Provide the (X, Y) coordinate of the cell's center where the given text is located.  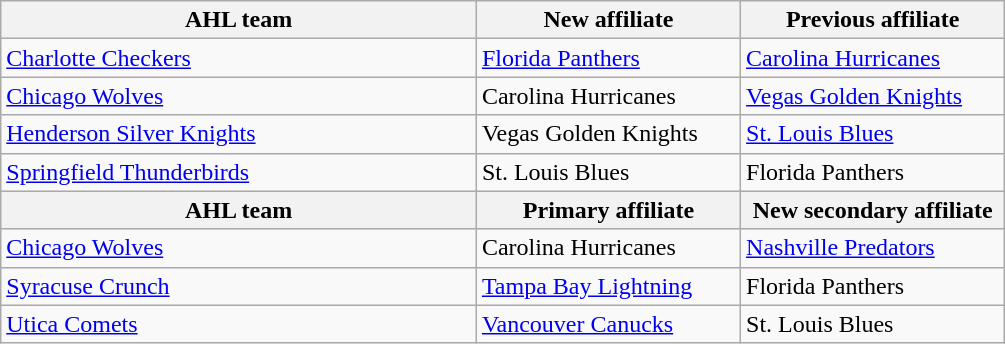
Primary affiliate (608, 210)
Vancouver Canucks (608, 324)
Syracuse Crunch (239, 286)
Nashville Predators (873, 248)
Utica Comets (239, 324)
Tampa Bay Lightning (608, 286)
New affiliate (608, 20)
New secondary affiliate (873, 210)
Henderson Silver Knights (239, 134)
Charlotte Checkers (239, 58)
Springfield Thunderbirds (239, 172)
Previous affiliate (873, 20)
